Extract the [x, y] coordinate from the center of the cell holding the provided text.  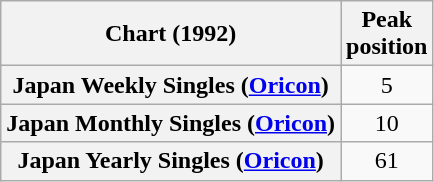
Japan Weekly Singles (Oricon) [171, 85]
10 [387, 123]
61 [387, 161]
Chart (1992) [171, 34]
Japan Monthly Singles (Oricon) [171, 123]
5 [387, 85]
Japan Yearly Singles (Oricon) [171, 161]
Peakposition [387, 34]
